Pinpoint the cell where the given text exists, returning its (X, Y) midpoint coordinate. 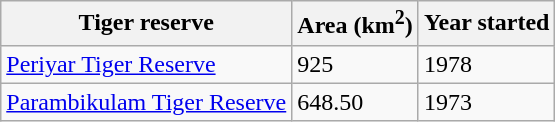
648.50 (356, 102)
Periyar Tiger Reserve (146, 64)
Year started (486, 24)
925 (356, 64)
Parambikulam Tiger Reserve (146, 102)
1978 (486, 64)
1973 (486, 102)
Tiger reserve (146, 24)
Area (km2) (356, 24)
